Scan for the cell matching the given text and deliver its (X, Y) coordinate at center. 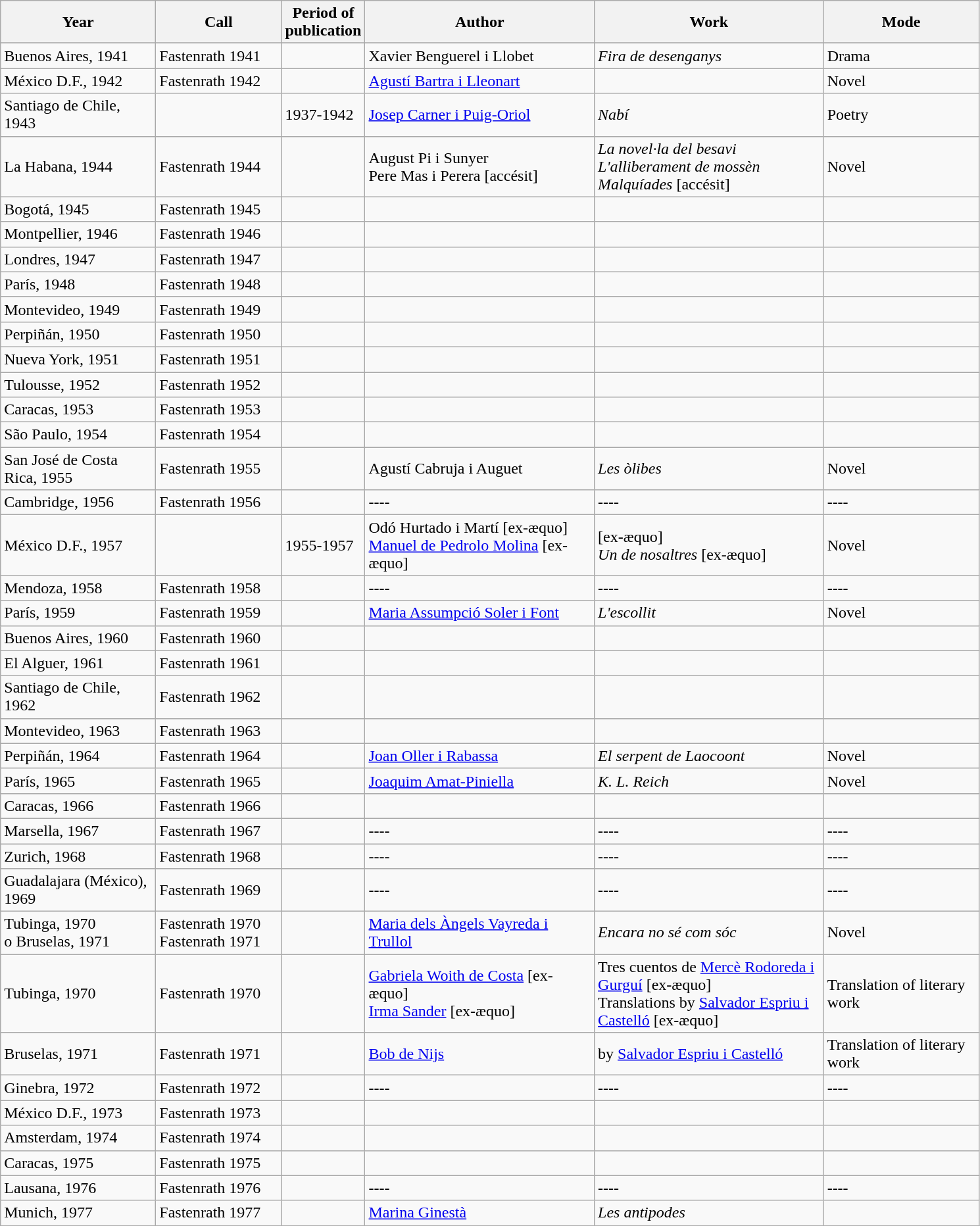
Fastenrath 1954 (218, 435)
Marsella, 1967 (78, 831)
Bob de Nijs (480, 1054)
Fastenrath 1956 (218, 503)
Fastenrath 1953 (218, 410)
Fastenrath 1971 (218, 1054)
Munich, 1977 (78, 1213)
Fastenrath 1945 (218, 209)
México D.F., 1957 (78, 545)
Montevideo, 1963 (78, 731)
Perpiñán, 1964 (78, 756)
Fastenrath 1942 (218, 81)
Period of publication (324, 22)
Fastenrath 1950 (218, 334)
Nabí (709, 114)
Fastenrath 1970Fastenrath 1971 (218, 933)
Fastenrath 1972 (218, 1088)
Caracas, 1953 (78, 410)
México D.F., 1942 (78, 81)
París, 1948 (78, 284)
[ex-æquo]Un de nosaltres [ex-æquo] (709, 545)
Montevideo, 1949 (78, 309)
Fastenrath 1941 (218, 56)
Fastenrath 1964 (218, 756)
Joan Oller i Rabassa (480, 756)
Amsterdam, 1974 (78, 1138)
Call (218, 22)
Drama (901, 56)
Fastenrath 1948 (218, 284)
1955-1957 (324, 545)
La Habana, 1944 (78, 166)
Nueva York, 1951 (78, 359)
Buenos Aires, 1941 (78, 56)
Fastenrath 1946 (218, 234)
Londres, 1947 (78, 259)
Guadalajara (México), 1969 (78, 891)
Fastenrath 1974 (218, 1138)
Xavier Benguerel i Llobet (480, 56)
Fastenrath 1977 (218, 1213)
Santiago de Chile, 1943 (78, 114)
El Alguer, 1961 (78, 663)
São Paulo, 1954 (78, 435)
Fastenrath 1962 (218, 697)
Buenos Aires, 1960 (78, 638)
Mode (901, 22)
Odó Hurtado i Martí [ex-æquo]Manuel de Pedrolo Molina [ex-æquo] (480, 545)
Fastenrath 1967 (218, 831)
San José de Costa Rica, 1955 (78, 468)
Fastenrath 1959 (218, 613)
K. L. Reich (709, 781)
París, 1965 (78, 781)
Les antipodes (709, 1213)
Tulousse, 1952 (78, 385)
Fastenrath 1968 (218, 856)
Fastenrath 1949 (218, 309)
Perpiñán, 1950 (78, 334)
Josep Carner i Puig-Oriol (480, 114)
Fira de desenganys (709, 56)
La novel·la del besaviL'alliberament de mossèn Malquíades [accésit] (709, 166)
Fastenrath 1966 (218, 806)
L'escollit (709, 613)
Fastenrath 1963 (218, 731)
Tres cuentos de Mercè Rodoreda i Gurguí [ex-æquo]Translations by Salvador Espriu i Castelló [ex-æquo] (709, 993)
Bogotá, 1945 (78, 209)
Tubinga, 1970 (78, 993)
August Pi i SunyerPere Mas i Perera [accésit] (480, 166)
Santiago de Chile, 1962 (78, 697)
Fastenrath 1951 (218, 359)
Fastenrath 1944 (218, 166)
Montpellier, 1946 (78, 234)
1937-1942 (324, 114)
Fastenrath 1961 (218, 663)
Cambridge, 1956 (78, 503)
Author (480, 22)
Maria Assumpció Soler i Font (480, 613)
Fastenrath 1960 (218, 638)
Year (78, 22)
Fastenrath 1973 (218, 1113)
Fastenrath 1969 (218, 891)
Mendoza, 1958 (78, 588)
Fastenrath 1976 (218, 1188)
Fastenrath 1955 (218, 468)
Caracas, 1975 (78, 1163)
Agustí Bartra i Lleonart (480, 81)
Fastenrath 1965 (218, 781)
Fastenrath 1952 (218, 385)
Les òlibes (709, 468)
París, 1959 (78, 613)
Maria dels Àngels Vayreda i Trullol (480, 933)
Poetry (901, 114)
Zurich, 1968 (78, 856)
by Salvador Espriu i Castelló (709, 1054)
Fastenrath 1947 (218, 259)
Fastenrath 1970 (218, 993)
Fastenrath 1958 (218, 588)
Bruselas, 1971 (78, 1054)
Fastenrath 1975 (218, 1163)
Gabriela Woith de Costa [ex-æquo]Irma Sander [ex-æquo] (480, 993)
Tubinga, 1970o Bruselas, 1971 (78, 933)
Marina Ginestà (480, 1213)
Ginebra, 1972 (78, 1088)
Joaquim Amat-Piniella (480, 781)
Lausana, 1976 (78, 1188)
Agustí Cabruja i Auguet (480, 468)
El serpent de Laocoont (709, 756)
Caracas, 1966 (78, 806)
Work (709, 22)
México D.F., 1973 (78, 1113)
Encara no sé com sóc (709, 933)
